From the cell containing the given text, extract its center point as (X, Y) coordinate. 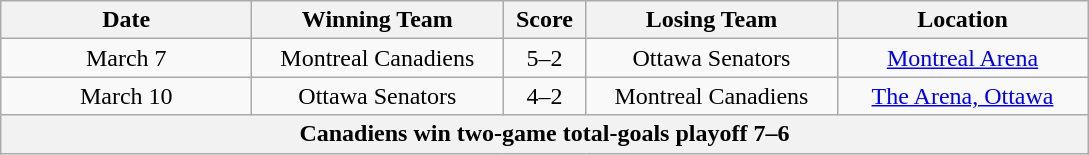
Montreal Arena (962, 58)
5–2 (544, 58)
The Arena, Ottawa (962, 96)
Winning Team (378, 20)
Canadiens win two-game total-goals playoff 7–6 (544, 134)
Date (126, 20)
Location (962, 20)
Score (544, 20)
March 7 (126, 58)
4–2 (544, 96)
Losing Team (712, 20)
March 10 (126, 96)
